Provide the [X, Y] coordinate of the cell's center where the given text is located.  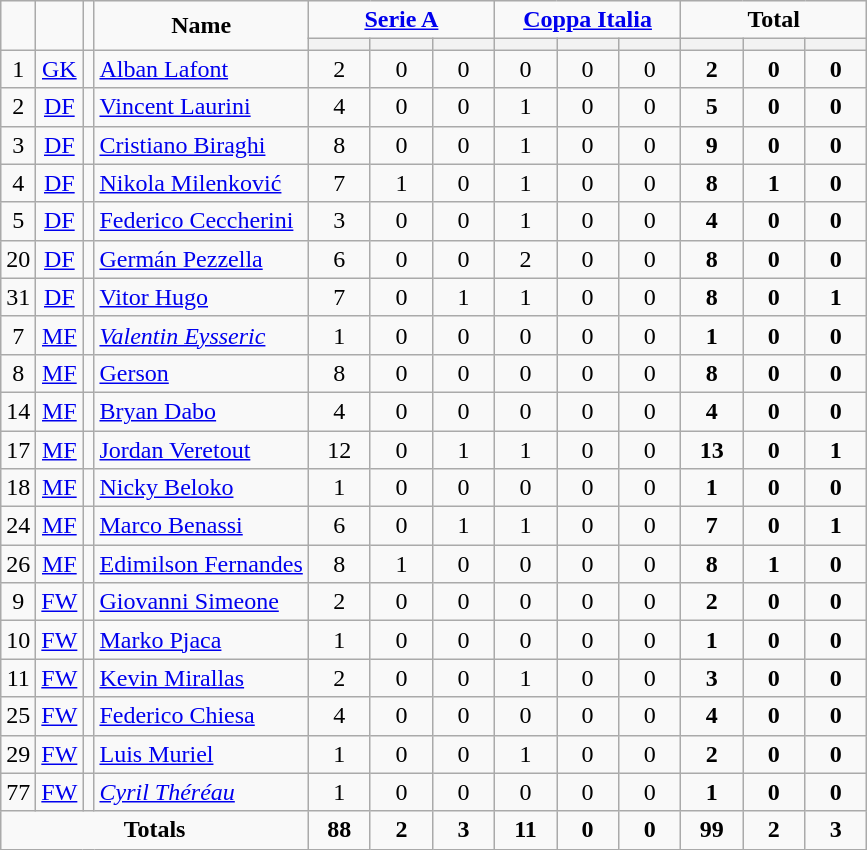
Edimilson Fernandes [201, 564]
25 [18, 716]
Giovanni Simeone [201, 602]
Coppa Italia [588, 20]
Valentin Eysseric [201, 335]
Cristiano Biraghi [201, 145]
29 [18, 754]
Gerson [201, 373]
Nicky Beloko [201, 488]
12 [339, 449]
Vincent Laurini [201, 107]
Name [201, 26]
Serie A [401, 20]
20 [18, 259]
31 [18, 297]
Vitor Hugo [201, 297]
Jordan Veretout [201, 449]
77 [18, 792]
Total [774, 20]
88 [339, 830]
26 [18, 564]
Germán Pezzella [201, 259]
GK [60, 69]
Bryan Dabo [201, 411]
18 [18, 488]
Cyril Théréau [201, 792]
Marco Benassi [201, 526]
Nikola Milenković [201, 183]
Federico Ceccherini [201, 221]
99 [712, 830]
Alban Lafont [201, 69]
13 [712, 449]
Marko Pjaca [201, 640]
Totals [155, 830]
Federico Chiesa [201, 716]
Luis Muriel [201, 754]
10 [18, 640]
17 [18, 449]
14 [18, 411]
24 [18, 526]
Kevin Mirallas [201, 678]
